Output the [X, Y] coordinate of the center of the cell containing the given text.  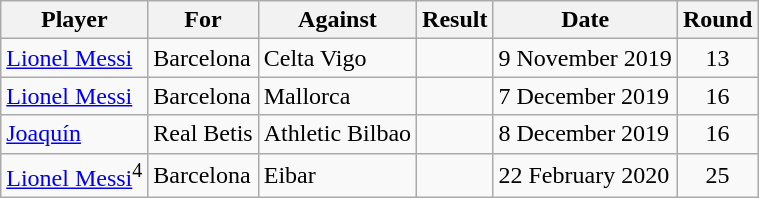
25 [717, 176]
13 [717, 58]
Result [455, 20]
8 December 2019 [585, 134]
Joaquín [74, 134]
Eibar [337, 176]
Against [337, 20]
22 February 2020 [585, 176]
7 December 2019 [585, 96]
Mallorca [337, 96]
Real Betis [203, 134]
For [203, 20]
Celta Vigo [337, 58]
Lionel Messi4 [74, 176]
9 November 2019 [585, 58]
Date [585, 20]
Player [74, 20]
Round [717, 20]
Athletic Bilbao [337, 134]
